Provide the (x, y) coordinate of the cell's center where the given text is located.  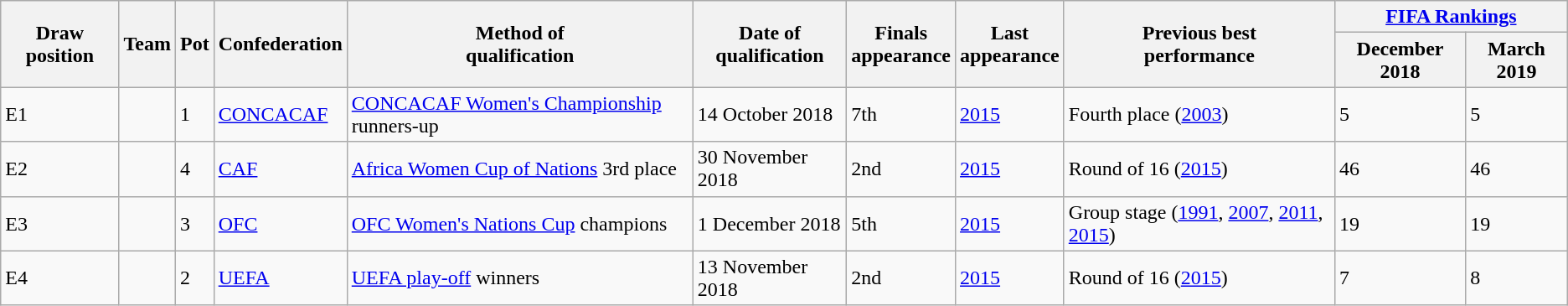
1 December 2018 (770, 223)
UEFA play-off winners (519, 278)
8 (1517, 278)
E1 (60, 114)
FIFA Rankings (1451, 17)
Draw position (60, 44)
Finalsappearance (901, 44)
OFC (280, 223)
30 November 2018 (770, 169)
Group stage (1991, 2007, 2011, 2015) (1199, 223)
Africa Women Cup of Nations 3rd place (519, 169)
Team (147, 44)
E3 (60, 223)
2 (194, 278)
E4 (60, 278)
CONCACAF (280, 114)
OFC Women's Nations Cup champions (519, 223)
4 (194, 169)
UEFA (280, 278)
December 2018 (1400, 60)
13 November 2018 (770, 278)
Fourth place (2003) (1199, 114)
5th (901, 223)
7th (901, 114)
1 (194, 114)
14 October 2018 (770, 114)
Previous bestperformance (1199, 44)
E2 (60, 169)
CONCACAF Women's Championship runners-up (519, 114)
7 (1400, 278)
Method ofqualification (519, 44)
Pot (194, 44)
March 2019 (1517, 60)
Confederation (280, 44)
Lastappearance (1010, 44)
Date ofqualification (770, 44)
CAF (280, 169)
3 (194, 223)
